Capture the cell that displays the provided text and extract its (x, y) central coordinate. 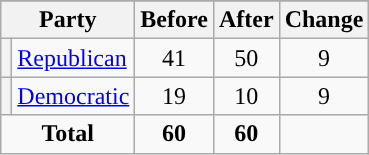
41 (174, 58)
Total (68, 134)
10 (246, 96)
Change (324, 20)
Democratic (74, 96)
50 (246, 58)
After (246, 20)
19 (174, 96)
Before (174, 20)
Republican (74, 58)
Party (68, 20)
